Pinpoint the cell where the given text exists, returning its [X, Y] midpoint coordinate. 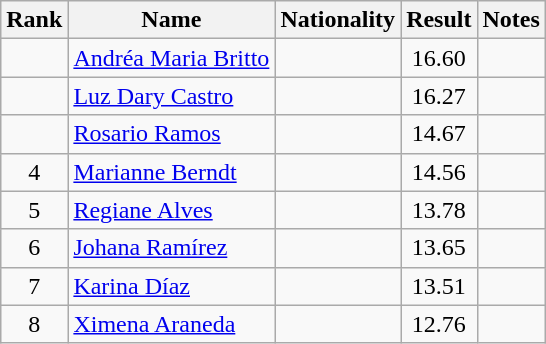
Rank [34, 20]
Name [172, 20]
7 [34, 286]
Marianne Berndt [172, 172]
8 [34, 324]
Andréa Maria Britto [172, 58]
6 [34, 248]
13.78 [439, 210]
14.56 [439, 172]
Rosario Ramos [172, 134]
Ximena Araneda [172, 324]
Regiane Alves [172, 210]
13.65 [439, 248]
13.51 [439, 286]
Luz Dary Castro [172, 96]
16.60 [439, 58]
4 [34, 172]
Karina Díaz [172, 286]
5 [34, 210]
Johana Ramírez [172, 248]
14.67 [439, 134]
16.27 [439, 96]
Notes [511, 20]
Nationality [338, 20]
Result [439, 20]
12.76 [439, 324]
